Provide the [X, Y] coordinate of the cell's center where the given text is located.  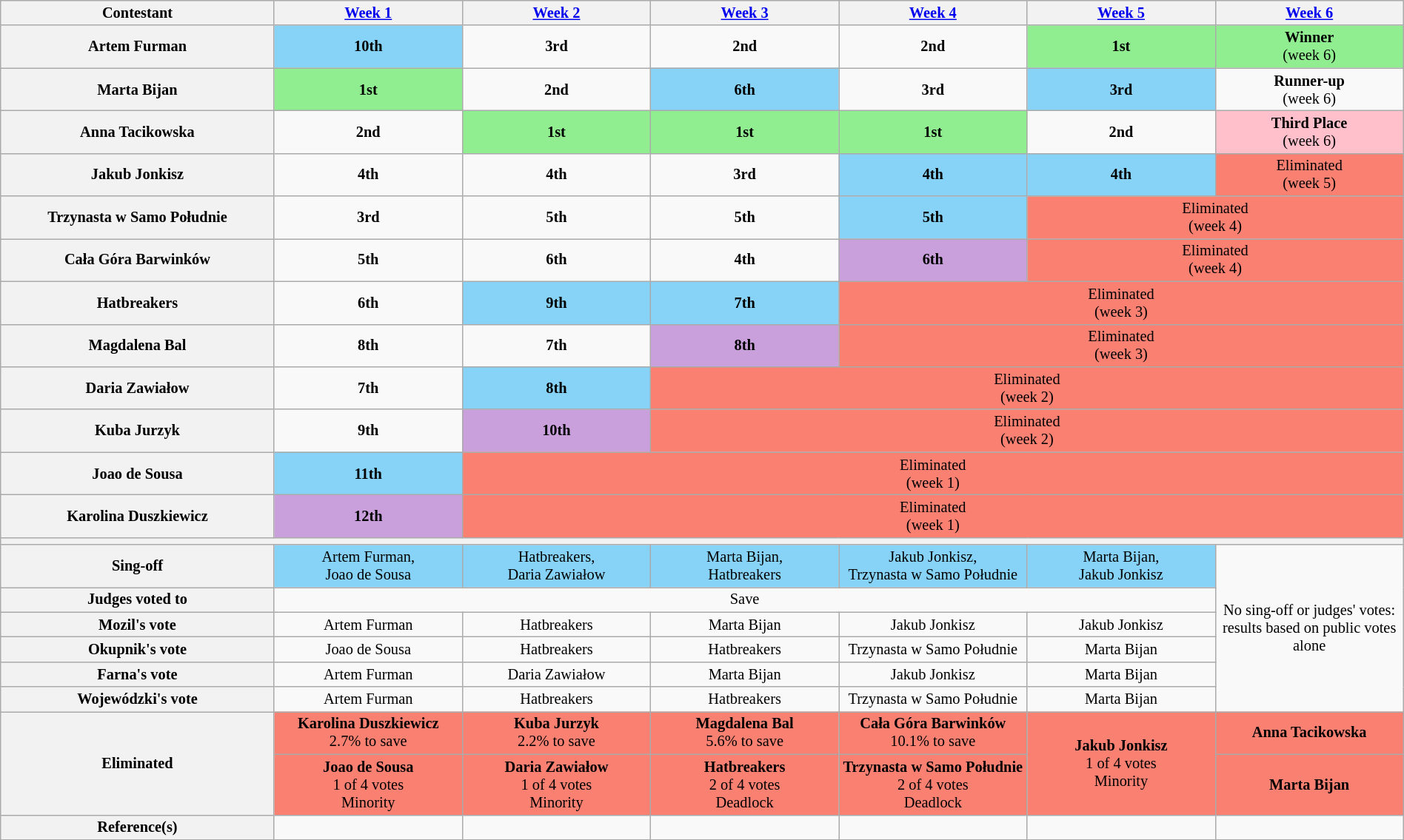
Eliminated [138, 762]
Week 4 [933, 13]
Cała Góra Barwinków10.1% to save [933, 733]
Okupnik's vote [138, 649]
Save [745, 599]
Farna's vote [138, 674]
Hatbreakers,Daria Zawiałow [556, 566]
Hatbreakers2 of 4 votesDeadlock [745, 784]
Third Place (week 6) [1309, 132]
Artem Furman,Joao de Sousa [368, 566]
Week 1 [368, 13]
Cała Góra Barwinków [138, 260]
Jakub Jonkisz1 of 4 votesMinority [1121, 762]
Magdalena Bal5.6% to save [745, 733]
Marta Bijan,Hatbreakers [745, 566]
Week 6 [1309, 13]
Mozil's vote [138, 625]
Karolina Duszkiewicz2.7% to save [368, 733]
Wojewódzki's vote [138, 699]
Winner (week 6) [1309, 47]
No sing-off or judges' votes: results based on public votes alone [1309, 628]
Karolina Duszkiewicz [138, 516]
Reference(s) [138, 827]
12th [368, 516]
Sing-off [138, 566]
Week 2 [556, 13]
Contestant [138, 13]
Judges voted to [138, 599]
Trzynasta w Samo Południe2 of 4 votesDeadlock [933, 784]
Week 5 [1121, 13]
Marta Bijan,Jakub Jonkisz [1121, 566]
Daria Zawiałow1 of 4 votesMinority [556, 784]
11th [368, 474]
Kuba Jurzyk [138, 431]
Week 3 [745, 13]
Eliminated(week 5) [1309, 175]
Jakub Jonkisz,Trzynasta w Samo Południe [933, 566]
Runner-up (week 6) [1309, 90]
Kuba Jurzyk2.2% to save [556, 733]
Joao de Sousa1 of 4 votesMinority [368, 784]
Magdalena Bal [138, 346]
